Return [X, Y] of the center of cell containing provided text 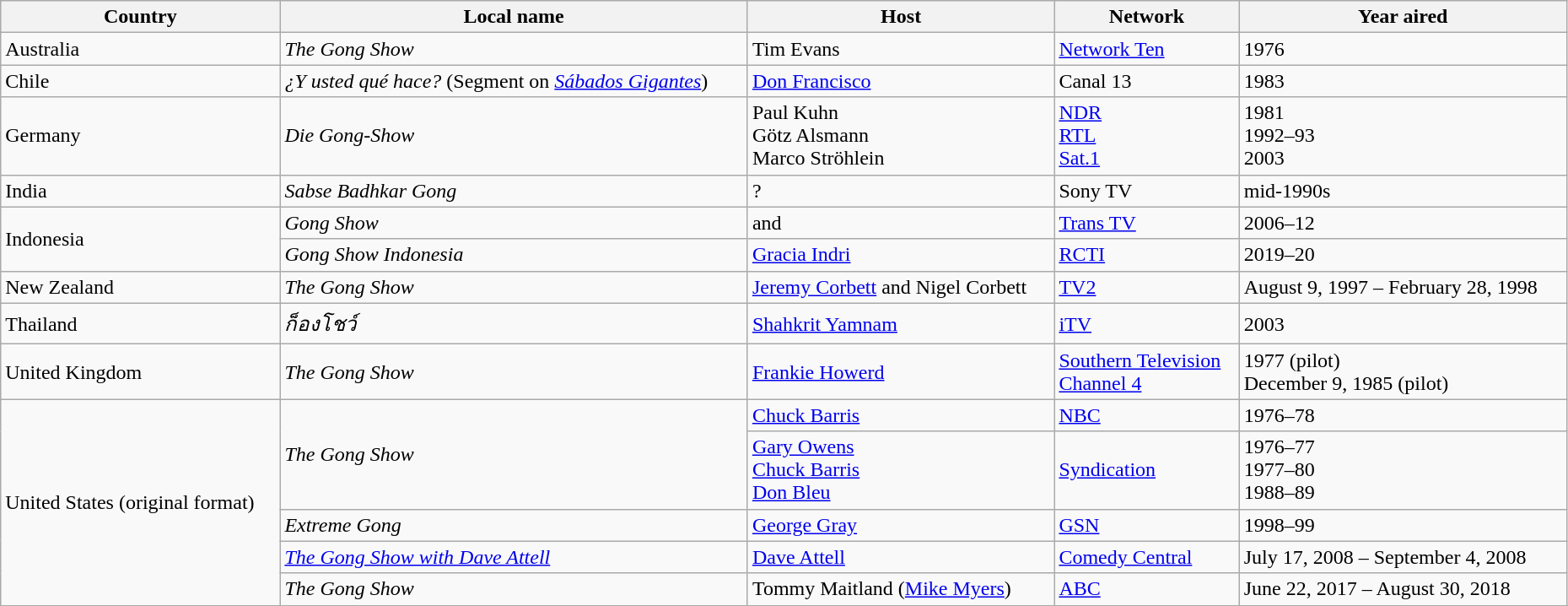
1976 [1403, 49]
Host [901, 17]
George Gray [901, 525]
Country [140, 17]
India [140, 191]
1983 [1403, 81]
Shahkrit Yamnam [901, 324]
Network Ten [1147, 49]
Don Francisco [901, 81]
ก็องโชว์ [515, 324]
19811992–932003 [1403, 136]
1977 (pilot)December 9, 1985 (pilot) [1403, 371]
Canal 13 [1147, 81]
Indonesia [140, 239]
TV2 [1147, 287]
Frankie Howerd [901, 371]
Jeremy Corbett and Nigel Corbett [901, 287]
2019–20 [1403, 255]
Gary OwensChuck BarrisDon Bleu [901, 470]
? [901, 191]
New Zealand [140, 287]
Australia [140, 49]
July 17, 2008 – September 4, 2008 [1403, 557]
Southern TelevisionChannel 4 [1147, 371]
RCTI [1147, 255]
Syndication [1147, 470]
and [901, 223]
Trans TV [1147, 223]
Sony TV [1147, 191]
Paul KuhnGötz AlsmannMarco Ströhlein [901, 136]
NDRRTLSat.1 [1147, 136]
Die Gong-Show [515, 136]
Tommy Maitland (Mike Myers) [901, 589]
2003 [1403, 324]
Chuck Barris [901, 415]
Chile [140, 81]
United Kingdom [140, 371]
NBC [1147, 415]
¿Y usted qué hace? (Segment on Sábados Gigantes) [515, 81]
2006–12 [1403, 223]
Year aired [1403, 17]
The Gong Show with Dave Attell [515, 557]
1998–99 [1403, 525]
June 22, 2017 – August 30, 2018 [1403, 589]
Network [1147, 17]
Extreme Gong [515, 525]
Comedy Central [1147, 557]
1976–771977–801988–89 [1403, 470]
Thailand [140, 324]
Local name [515, 17]
Germany [140, 136]
GSN [1147, 525]
Gong Show [515, 223]
Tim Evans [901, 49]
United States (original format) [140, 502]
Gong Show Indonesia [515, 255]
Sabse Badhkar Gong [515, 191]
Gracia Indri [901, 255]
iTV [1147, 324]
August 9, 1997 – February 28, 1998 [1403, 287]
ABC [1147, 589]
mid-1990s [1403, 191]
Dave Attell [901, 557]
1976–78 [1403, 415]
